Determine the [x, y] coordinate at the center of the cell enclosing the given text.  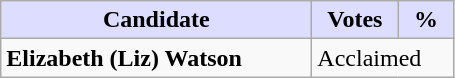
Candidate [156, 20]
Votes [355, 20]
Elizabeth (Liz) Watson [156, 58]
% [426, 20]
Acclaimed [383, 58]
